Determine the (X, Y) coordinate at the center of the cell enclosing the given text.  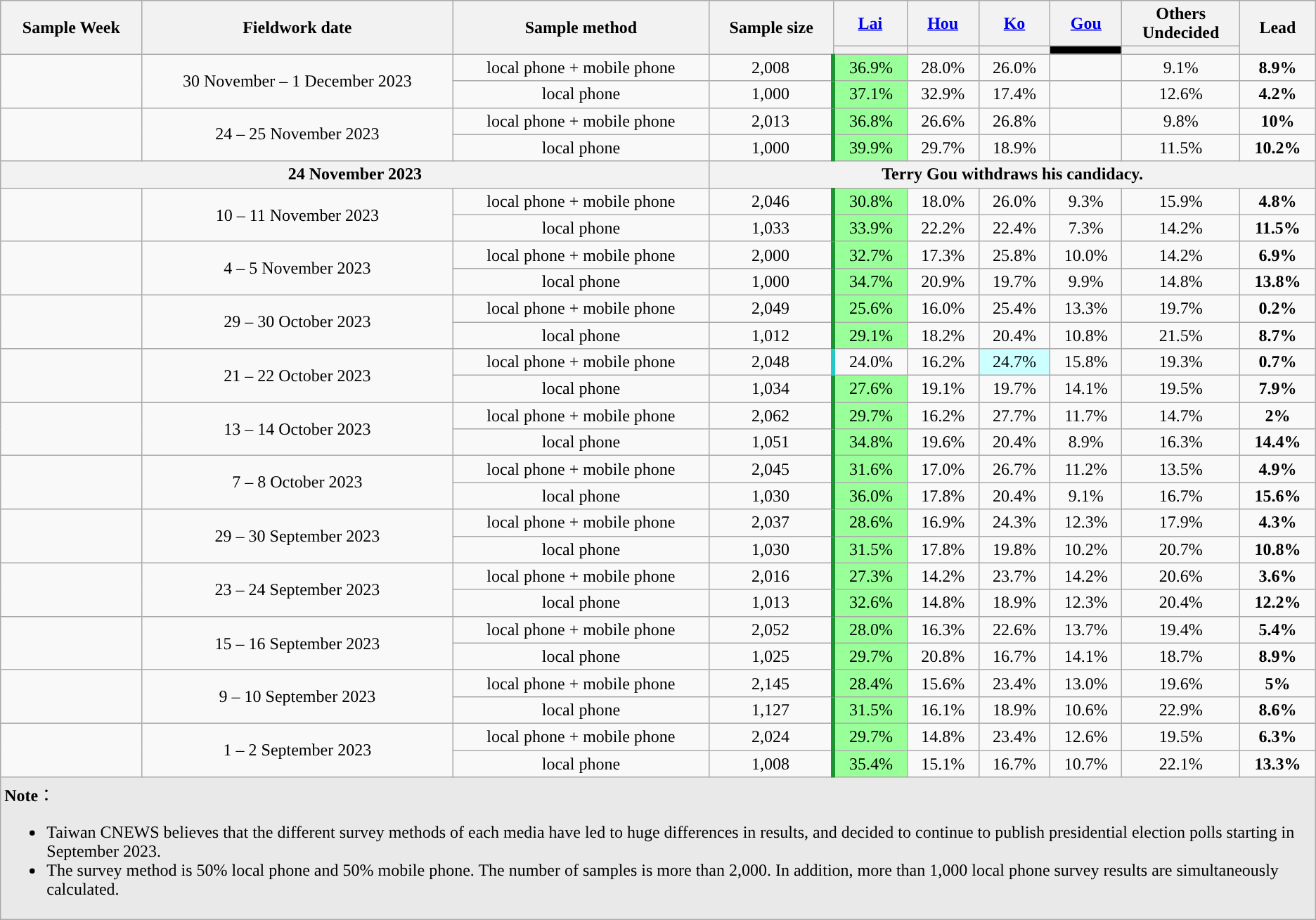
9.3% (1086, 201)
15.8% (1086, 362)
1,008 (771, 763)
30.8% (870, 201)
2,024 (771, 736)
2,046 (771, 201)
4.3% (1278, 523)
34.7% (870, 281)
16.9% (943, 523)
3.6% (1278, 576)
32.9% (943, 94)
24 – 25 November 2023 (297, 134)
0.7% (1278, 362)
19.4% (1181, 630)
2,052 (771, 630)
36.0% (870, 496)
18.7% (1181, 656)
13 – 14 October 2023 (297, 429)
39.9% (870, 148)
1,051 (771, 442)
7.3% (1086, 228)
12.2% (1278, 603)
22.9% (1181, 710)
25.4% (1014, 308)
14.7% (1181, 416)
Ko (1014, 24)
8.7% (1278, 336)
Gou (1086, 24)
25.8% (1014, 255)
15.1% (943, 763)
2,049 (771, 308)
28.6% (870, 523)
27.6% (870, 389)
22.6% (1014, 630)
16.1% (943, 710)
1,025 (771, 656)
1,127 (771, 710)
6.3% (1278, 736)
13.0% (1086, 683)
13.5% (1181, 469)
24.0% (870, 362)
2,008 (771, 68)
4 – 5 November 2023 (297, 268)
0.2% (1278, 308)
24.7% (1014, 362)
17.9% (1181, 523)
32.7% (870, 255)
Sample method (581, 27)
Terry Gou withdraws his candidacy. (1012, 174)
2,045 (771, 469)
24.3% (1014, 523)
5.4% (1278, 630)
22.1% (1181, 763)
OthersUndecided (1181, 24)
Fieldwork date (297, 27)
1,034 (771, 389)
31.6% (870, 469)
4.9% (1278, 469)
34.8% (870, 442)
26.8% (1014, 121)
15 – 16 September 2023 (297, 643)
2,037 (771, 523)
23 – 24 September 2023 (297, 589)
26.6% (943, 121)
10 – 11 November 2023 (297, 215)
33.9% (870, 228)
4.8% (1278, 201)
35.4% (870, 763)
11.7% (1086, 416)
20.7% (1181, 549)
2,000 (771, 255)
27.3% (870, 576)
Lai (870, 24)
13.8% (1278, 281)
18.0% (943, 201)
30 November – 1 December 2023 (297, 81)
4.2% (1278, 94)
9 – 10 September 2023 (297, 696)
18.2% (943, 336)
22.4% (1014, 228)
29 – 30 October 2023 (297, 321)
1,013 (771, 603)
17.4% (1014, 94)
7 – 8 October 2023 (297, 483)
11.2% (1086, 469)
29.1% (870, 336)
10.0% (1086, 255)
22.2% (943, 228)
26.7% (1014, 469)
20.9% (943, 281)
Lead (1278, 27)
19.1% (943, 389)
25.6% (870, 308)
Sample size (771, 27)
29 – 30 September 2023 (297, 536)
2,145 (771, 683)
8.6% (1278, 710)
36.8% (870, 121)
1,033 (771, 228)
6.9% (1278, 255)
1 – 2 September 2023 (297, 750)
7.9% (1278, 389)
9.8% (1181, 121)
2% (1278, 416)
20.8% (943, 656)
10.6% (1086, 710)
21.5% (1181, 336)
27.7% (1014, 416)
5% (1278, 683)
21 – 22 October 2023 (297, 376)
2,062 (771, 416)
19.8% (1014, 549)
17.3% (943, 255)
20.6% (1181, 576)
9.9% (1086, 281)
10.7% (1086, 763)
Hou (943, 24)
16.0% (943, 308)
2,016 (771, 576)
19.3% (1181, 362)
28.4% (870, 683)
2,048 (771, 362)
23.7% (1014, 576)
10% (1278, 121)
2,013 (771, 121)
1,012 (771, 336)
17.0% (943, 469)
14.4% (1278, 442)
13.7% (1086, 630)
37.1% (870, 94)
36.9% (870, 68)
Sample Week (72, 27)
32.6% (870, 603)
24 November 2023 (355, 174)
15.9% (1181, 201)
